Pinpoint the cell where the given text exists, returning its [X, Y] midpoint coordinate. 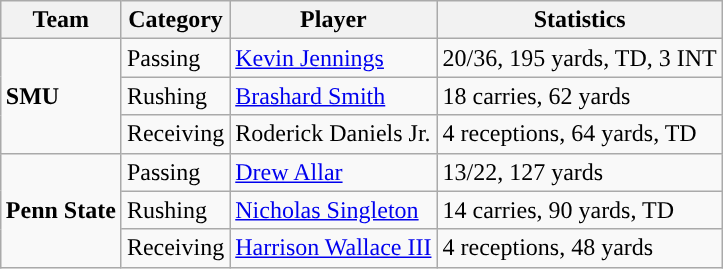
Brashard Smith [334, 96]
Penn State [60, 210]
13/22, 127 yards [580, 172]
Category [175, 20]
Drew Allar [334, 172]
Harrison Wallace III [334, 248]
Nicholas Singleton [334, 210]
Kevin Jennings [334, 58]
Player [334, 20]
20/36, 195 yards, TD, 3 INT [580, 58]
Roderick Daniels Jr. [334, 134]
14 carries, 90 yards, TD [580, 210]
18 carries, 62 yards [580, 96]
4 receptions, 64 yards, TD [580, 134]
Statistics [580, 20]
SMU [60, 96]
Team [60, 20]
4 receptions, 48 yards [580, 248]
